Capture the cell that displays the provided text and extract its [X, Y] central coordinate. 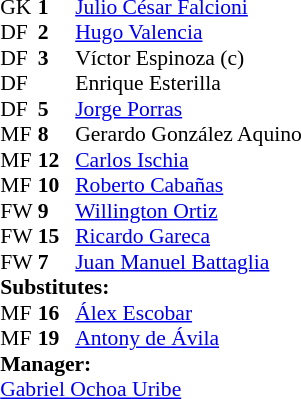
15 [57, 237]
9 [57, 211]
3 [57, 58]
8 [57, 135]
16 [57, 313]
7 [57, 262]
19 [57, 339]
5 [57, 109]
2 [57, 33]
12 [57, 160]
10 [57, 185]
